Output the (x, y) coordinate of the center of the cell containing the given text.  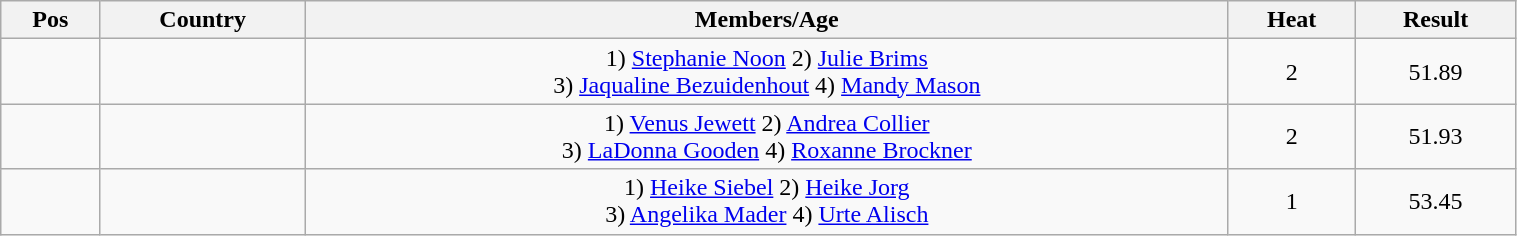
51.89 (1436, 72)
Pos (50, 20)
Country (203, 20)
Result (1436, 20)
1) Venus Jewett 2) Andrea Collier3) LaDonna Gooden 4) Roxanne Brockner (768, 136)
1) Heike Siebel 2) Heike Jorg3) Angelika Mader 4) Urte Alisch (768, 202)
1) Stephanie Noon 2) Julie Brims3) Jaqualine Bezuidenhout 4) Mandy Mason (768, 72)
Members/Age (768, 20)
53.45 (1436, 202)
51.93 (1436, 136)
1 (1292, 202)
Heat (1292, 20)
